For the text-containing cell, return its midpoint in (X, Y) coordinate format. 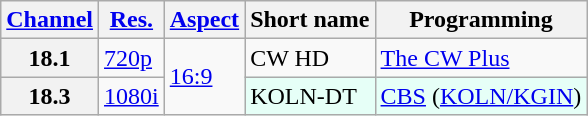
18.3 (50, 96)
Programming (481, 20)
KOLN-DT (310, 96)
1080i (132, 96)
18.1 (50, 58)
CBS (KOLN/KGIN) (481, 96)
CW HD (310, 58)
16:9 (204, 77)
Aspect (204, 20)
Short name (310, 20)
720p (132, 58)
Res. (132, 20)
The CW Plus (481, 58)
Channel (50, 20)
